Return the (x, y) coordinate for the center point of the cell that contains the specified text.  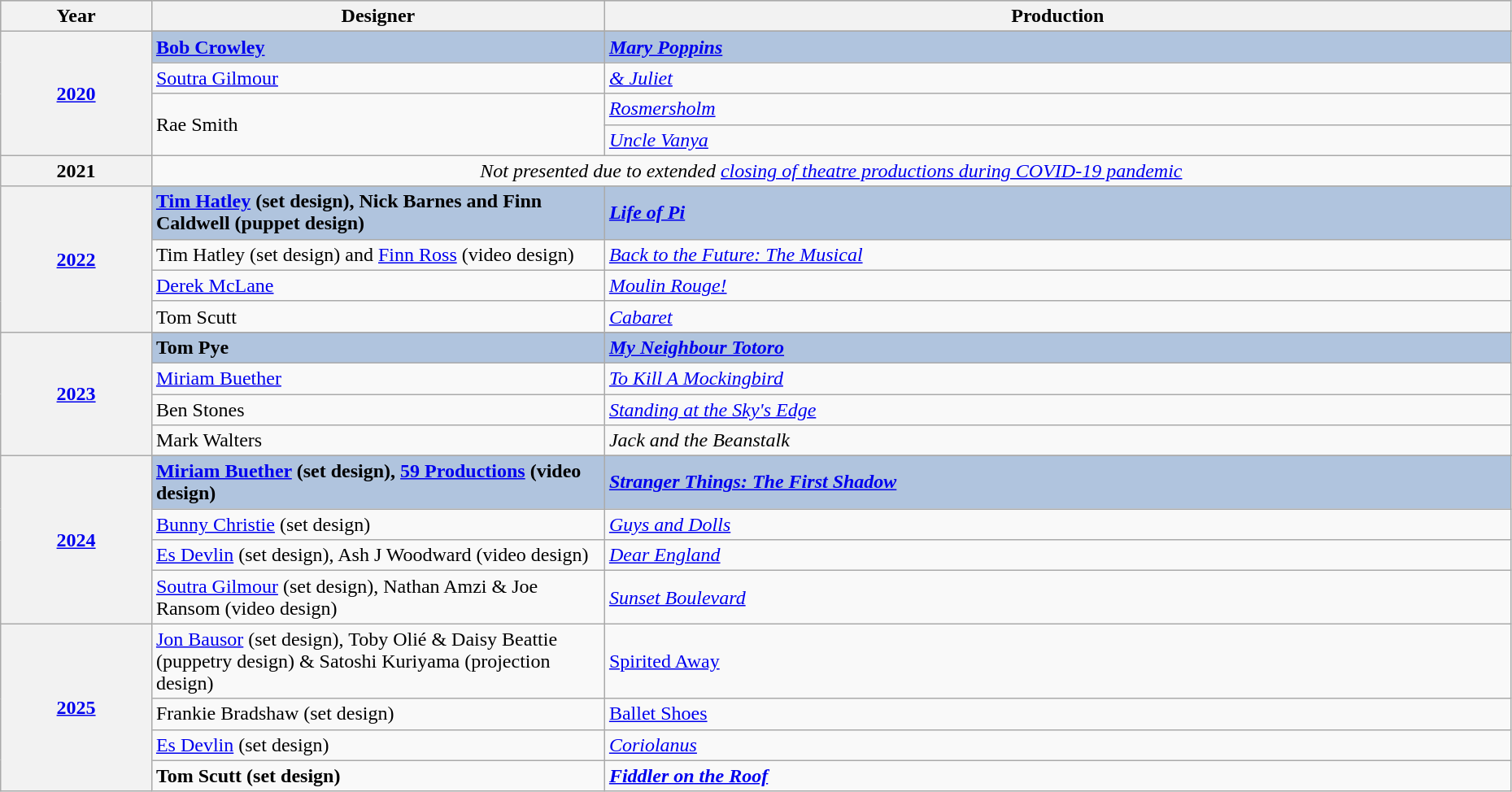
Rosmersholm (1057, 109)
Soutra Gilmour (set design), Nathan Amzi & Joe Ransom (video design) (377, 597)
Es Devlin (set design) (377, 745)
Standing at the Sky's Edge (1057, 409)
Dear England (1057, 555)
Bunny Christie (set design) (377, 524)
Uncle Vanya (1057, 140)
& Juliet (1057, 78)
Ballet Shoes (1057, 714)
Back to the Future: The Musical (1057, 255)
Mark Walters (377, 441)
2023 (76, 394)
2024 (76, 540)
Jack and the Beanstalk (1057, 441)
Guys and Dolls (1057, 524)
Coriolanus (1057, 745)
Bob Crowley (377, 47)
2025 (76, 707)
Fiddler on the Roof (1057, 776)
To Kill A Mockingbird (1057, 378)
2022 (76, 259)
Ben Stones (377, 409)
Not presented due to extended closing of theatre productions during COVID-19 pandemic (831, 171)
Frankie Bradshaw (set design) (377, 714)
Production (1057, 16)
Mary Poppins (1057, 47)
Sunset Boulevard (1057, 597)
Tim Hatley (set design) and Finn Ross (video design) (377, 255)
Tom Pye (377, 347)
Year (76, 16)
2021 (76, 171)
My Neighbour Totoro (1057, 347)
Miriam Buether (set design), 59 Productions (video design) (377, 483)
Cabaret (1057, 316)
Miriam Buether (377, 378)
Soutra Gilmour (377, 78)
Designer (377, 16)
Tom Scutt (set design) (377, 776)
Es Devlin (set design), Ash J Woodward (video design) (377, 555)
Tom Scutt (377, 316)
Jon Bausor (set design), Toby Olié & Daisy Beattie (puppetry design) & Satoshi Kuriyama (projection design) (377, 661)
Rae Smith (377, 124)
Derek McLane (377, 285)
Stranger Things: The First Shadow (1057, 483)
2020 (76, 94)
Spirited Away (1057, 661)
Tim Hatley (set design), Nick Barnes and Finn Caldwell (puppet design) (377, 213)
Moulin Rouge! (1057, 285)
Life of Pi (1057, 213)
